Find where the given text appears and provide that cell's center as [X, Y] coordinate. 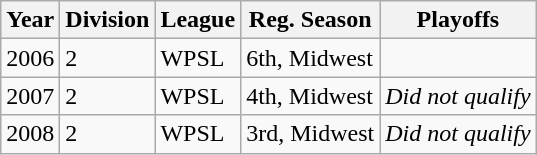
4th, Midwest [310, 96]
Reg. Season [310, 20]
Division [108, 20]
6th, Midwest [310, 58]
League [198, 20]
2007 [30, 96]
2008 [30, 134]
3rd, Midwest [310, 134]
Playoffs [458, 20]
Year [30, 20]
2006 [30, 58]
